From the cell containing the given text, extract its center point as [X, Y] coordinate. 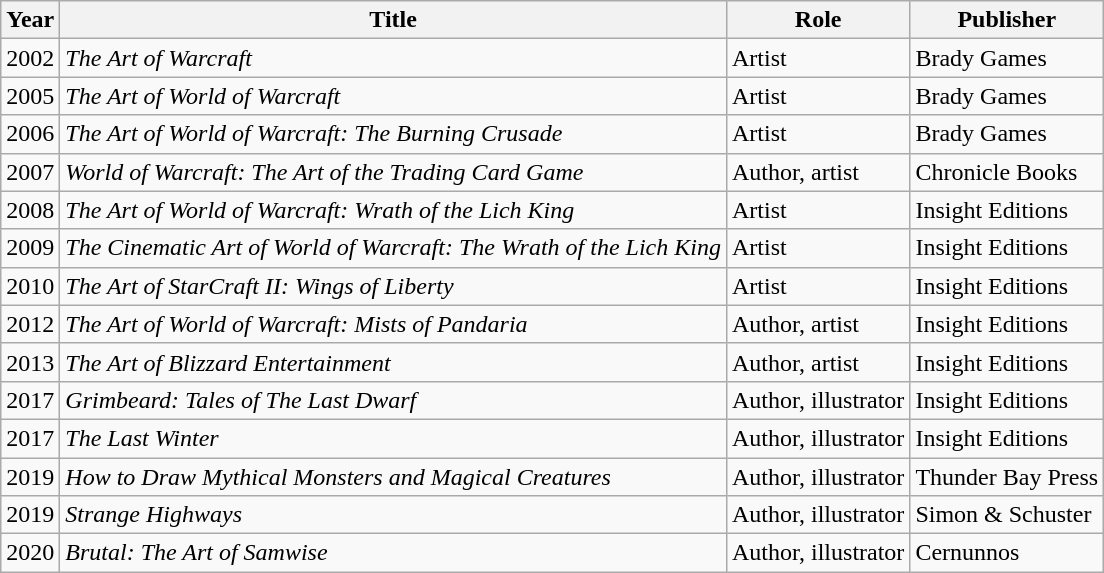
2009 [30, 248]
The Art of Blizzard Entertainment [394, 362]
Strange Highways [394, 515]
Simon & Schuster [1007, 515]
2006 [30, 134]
2005 [30, 96]
The Art of World of Warcraft: The Burning Crusade [394, 134]
The Art of World of Warcraft: Mists of Pandaria [394, 324]
Publisher [1007, 20]
2012 [30, 324]
The Art of Warcraft [394, 58]
World of Warcraft: The Art of the Trading Card Game [394, 172]
Thunder Bay Press [1007, 477]
Grimbeard: Tales of The Last Dwarf [394, 400]
Role [818, 20]
Title [394, 20]
Chronicle Books [1007, 172]
The Art of StarCraft II: Wings of Liberty [394, 286]
2010 [30, 286]
The Art of World of Warcraft [394, 96]
2007 [30, 172]
The Last Winter [394, 438]
Cernunnos [1007, 553]
2002 [30, 58]
2020 [30, 553]
Year [30, 20]
The Cinematic Art of World of Warcraft: The Wrath of the Lich King [394, 248]
The Art of World of Warcraft: Wrath of the Lich King [394, 210]
Brutal: The Art of Samwise [394, 553]
2008 [30, 210]
2013 [30, 362]
How to Draw Mythical Monsters and Magical Creatures [394, 477]
